Locate the cell with the specified text and output its [X, Y] center coordinate. 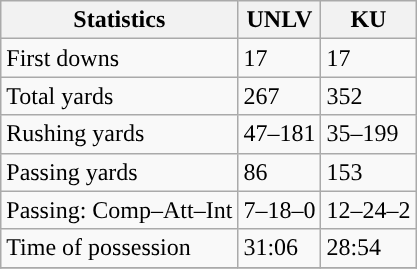
Passing yards [120, 172]
47–181 [280, 134]
Time of possession [120, 248]
Passing: Comp–Att–Int [120, 210]
86 [280, 172]
267 [280, 96]
First downs [120, 58]
28:54 [368, 248]
KU [368, 20]
153 [368, 172]
352 [368, 96]
12–24–2 [368, 210]
35–199 [368, 134]
7–18–0 [280, 210]
Statistics [120, 20]
Total yards [120, 96]
UNLV [280, 20]
Rushing yards [120, 134]
31:06 [280, 248]
